Find where the given text appears and provide that cell's center as (x, y) coordinate. 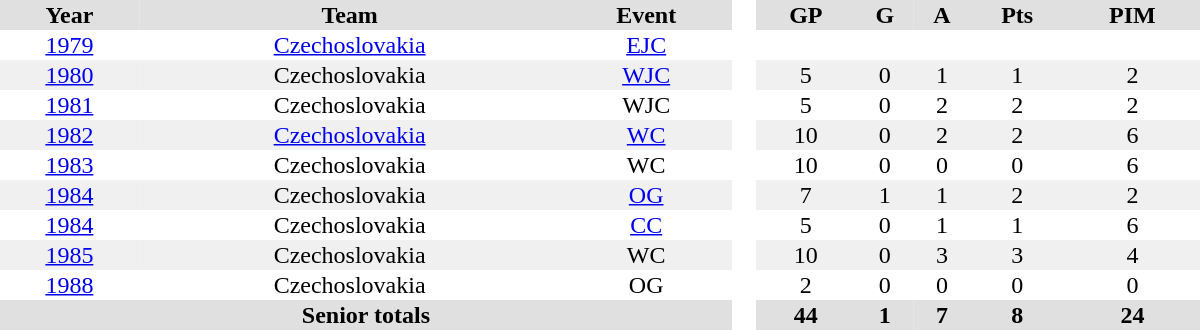
Year (70, 15)
1980 (70, 75)
A (942, 15)
1985 (70, 255)
44 (806, 315)
4 (1132, 255)
1981 (70, 105)
1982 (70, 135)
Team (350, 15)
Pts (1018, 15)
G (884, 15)
PIM (1132, 15)
8 (1018, 315)
1979 (70, 45)
GP (806, 15)
1983 (70, 165)
EJC (646, 45)
CC (646, 225)
Senior totals (366, 315)
Event (646, 15)
1988 (70, 285)
24 (1132, 315)
